Locate the cell with the specified text and output its (x, y) center coordinate. 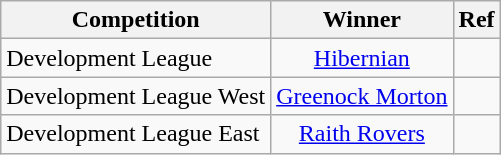
Winner (362, 20)
Raith Rovers (362, 134)
Development League West (136, 96)
Greenock Morton (362, 96)
Competition (136, 20)
Ref (476, 20)
Hibernian (362, 58)
Development League East (136, 134)
Development League (136, 58)
